For the text-containing cell, return its midpoint in [x, y] coordinate format. 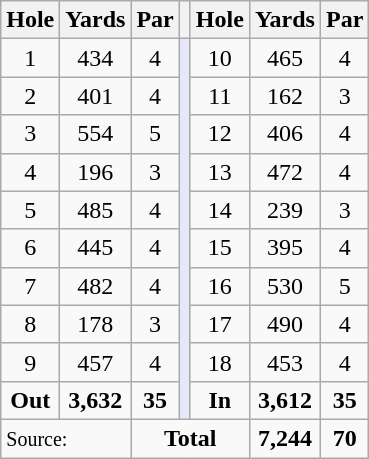
70 [344, 438]
465 [284, 58]
17 [220, 324]
8 [30, 324]
9 [30, 362]
2 [30, 96]
1 [30, 58]
485 [96, 210]
Out [30, 400]
12 [220, 134]
434 [96, 58]
395 [284, 248]
13 [220, 172]
3,612 [284, 400]
401 [96, 96]
7 [30, 286]
178 [96, 324]
16 [220, 286]
15 [220, 248]
11 [220, 96]
453 [284, 362]
406 [284, 134]
3,632 [96, 400]
10 [220, 58]
554 [96, 134]
196 [96, 172]
445 [96, 248]
7,244 [284, 438]
Source: [66, 438]
Total [190, 438]
457 [96, 362]
6 [30, 248]
162 [284, 96]
239 [284, 210]
14 [220, 210]
490 [284, 324]
472 [284, 172]
18 [220, 362]
482 [96, 286]
In [220, 400]
530 [284, 286]
